Return the [x, y] coordinate for the center point of the cell that contains the specified text.  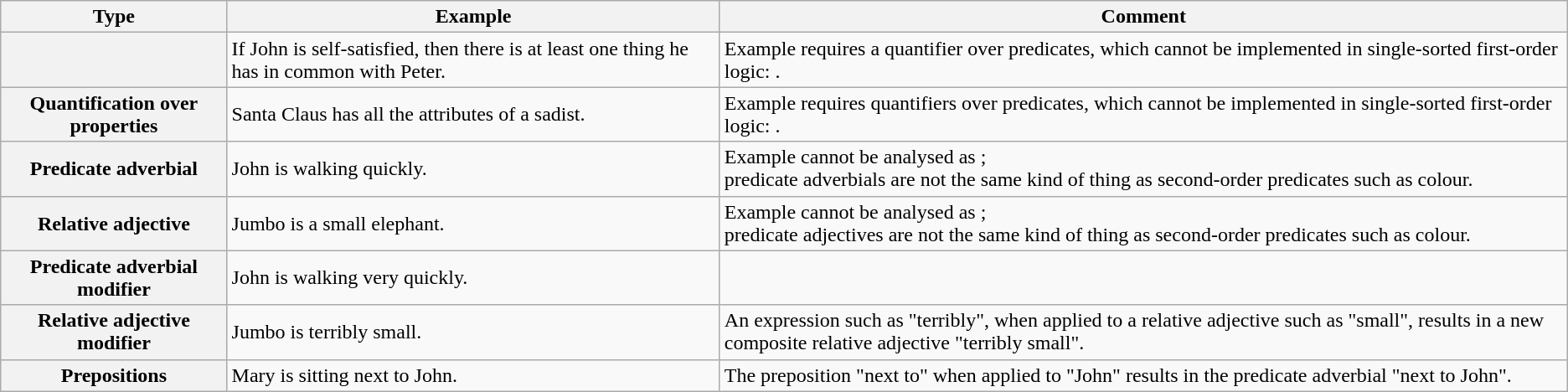
Type [114, 17]
Santa Claus has all the attributes of a sadist. [473, 114]
Mary is sitting next to John. [473, 375]
Relative adjective [114, 223]
Jumbo is terribly small. [473, 332]
John is walking quickly. [473, 169]
Prepositions [114, 375]
Quantification over properties [114, 114]
Relative adjective modifier [114, 332]
The preposition "next to" when applied to "John" results in the predicate adverbial "next to John". [1143, 375]
Example cannot be analysed as ;predicate adjectives are not the same kind of thing as second-order predicates such as colour. [1143, 223]
Example requires quantifiers over predicates, which cannot be implemented in single-sorted first-order logic: . [1143, 114]
Example requires a quantifier over predicates, which cannot be implemented in single-sorted first-order logic: . [1143, 60]
Predicate adverbial modifier [114, 278]
Example cannot be analysed as ;predicate adverbials are not the same kind of thing as second-order predicates such as colour. [1143, 169]
If John is self-satisfied, then there is at least one thing he has in common with Peter. [473, 60]
Example [473, 17]
Comment [1143, 17]
Predicate adverbial [114, 169]
Jumbo is a small elephant. [473, 223]
John is walking very quickly. [473, 278]
